Locate the cell with the specified text and output its [X, Y] center coordinate. 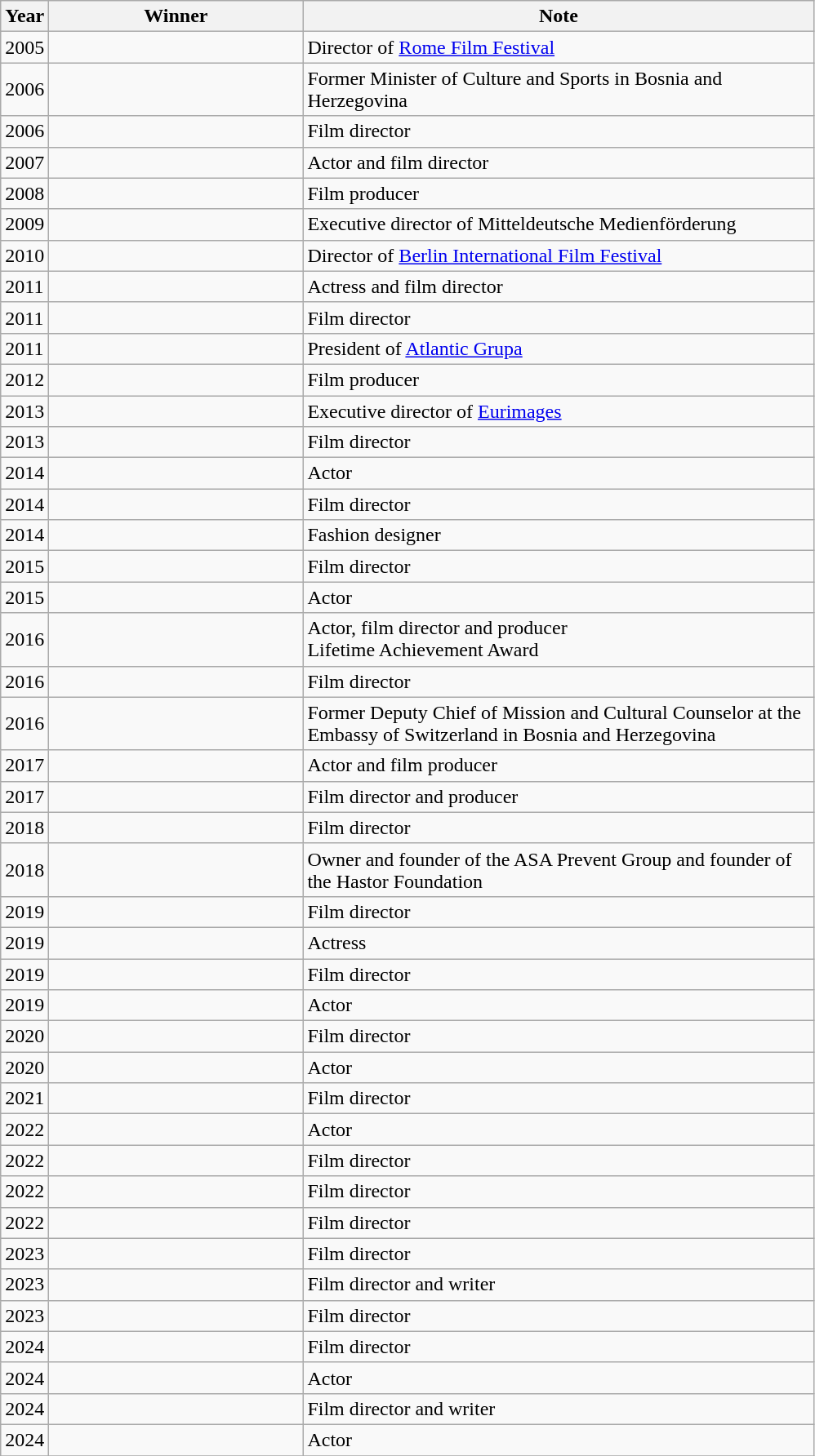
Former Minister of Culture and Sports in Bosnia and Herzegovina [559, 90]
Actress and film director [559, 286]
Actor and film producer [559, 766]
Note [559, 16]
2012 [24, 380]
Fashion designer [559, 535]
President of Atlantic Grupa [559, 348]
Former Deputy Chief of Mission and Cultural Counselor at the Embassy of Switzerland in Bosnia and Herzegovina [559, 723]
Executive director of Mitteldeutsche Medienförderung [559, 224]
2009 [24, 224]
Actress [559, 943]
Owner and founder of the ASA Prevent Group and founder of the Hastor Foundation [559, 870]
Director of Rome Film Festival [559, 47]
2005 [24, 47]
2021 [24, 1099]
Actor and film director [559, 162]
2007 [24, 162]
Film director and producer [559, 797]
2008 [24, 193]
Director of Berlin International Film Festival [559, 255]
Actor, film director and producerLifetime Achievement Award [559, 640]
2010 [24, 255]
Year [24, 16]
Executive director of Eurimages [559, 411]
Winner [176, 16]
